Output the (x, y) coordinate of the center of the cell containing the given text.  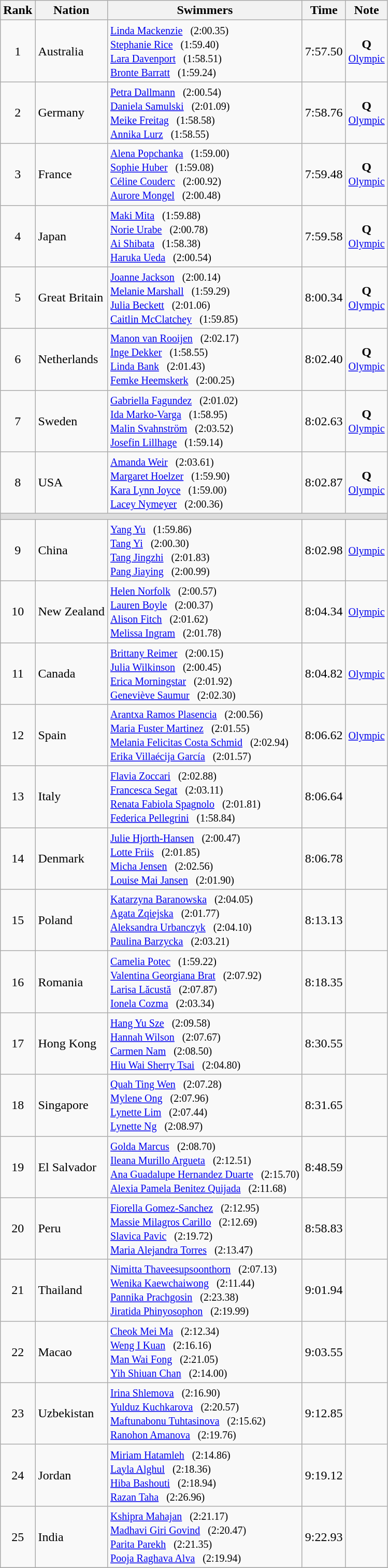
12 (18, 736)
8:02.40 (324, 359)
8:04.34 (324, 611)
2 (18, 113)
Swimmers (205, 10)
Katarzyna Baranowska (2:04.05) Agata Zqiejska (2:01.77) Aleksandra Urbanczyk (2:04.10) Paulina Barzycka (2:03.21) (205, 920)
Miriam Hatamleh (2:14.86) Layla Alghul (2:18.36) Hiba Bashouti (2:18.94) Razan Taha (2:26.96) (205, 1475)
9:22.93 (324, 1536)
Helen Norfolk (2:00.57) Lauren Boyle (2:00.37) Alison Fitch (2:01.62) Melissa Ingram (2:01.78) (205, 611)
Time (324, 10)
8:31.65 (324, 1105)
Macao (71, 1352)
Flavia Zoccari (2:02.88) Francesca Segat (2:03.11) Renata Fabiola Spagnolo (2:01.81) Federica Pellegrini (1:58.84) (205, 797)
Hong Kong (71, 1043)
23 (18, 1413)
Thailand (71, 1290)
China (71, 550)
14 (18, 859)
Denmark (71, 859)
25 (18, 1536)
9:19.12 (324, 1475)
Jordan (71, 1475)
7:59.48 (324, 174)
Brittany Reimer (2:00.15) Julia Wilkinson (2:00.45) Erica Morningstar (2:01.92) Geneviève Saumur (2:02.30) (205, 673)
Peru (71, 1229)
17 (18, 1043)
8:58.83 (324, 1229)
Singapore (71, 1105)
Australia (71, 51)
Romania (71, 982)
8 (18, 483)
8:48.59 (324, 1167)
Irina Shlemova (2:16.90) Yulduz Kuchkarova (2:20.57) Maftunabonu Tuhtasinova (2:15.62) Ranohon Amanova (2:19.76) (205, 1413)
Japan (71, 236)
8:04.82 (324, 673)
9:03.55 (324, 1352)
Linda Mackenzie (2:00.35) Stephanie Rice (1:59.40) Lara Davenport (1:58.51) Bronte Barratt (1:59.24) (205, 51)
3 (18, 174)
7:58.76 (324, 113)
Hang Yu Sze (2:09.58) Hannah Wilson (2:07.67) Carmen Nam (2:08.50) Hiu Wai Sherry Tsai (2:04.80) (205, 1043)
Nimitta Thaveesupsoonthorn (2:07.13) Wenika Kaewchaiwong (2:11.44) Pannika Prachgosin (2:23.38) Jiratida Phinyosophon (2:19.99) (205, 1290)
18 (18, 1105)
Amanda Weir (2:03.61) Margaret Hoelzer (1:59.90) Kara Lynn Joyce (1:59.00) Lacey Nymeyer (2:00.36) (205, 483)
USA (71, 483)
9:01.94 (324, 1290)
11 (18, 673)
Julie Hjorth-Hansen (2:00.47) Lotte Friis (2:01.85) Micha Jensen (2:02.56) Louise Mai Jansen (2:01.90) (205, 859)
20 (18, 1229)
Great Britain (71, 297)
Poland (71, 920)
Italy (71, 797)
10 (18, 611)
16 (18, 982)
8:06.78 (324, 859)
Germany (71, 113)
Camelia Potec (1:59.22) Valentina Georgiana Brat (2:07.92) Larisa Lăcustă (2:07.87) Ionela Cozma (2:03.34) (205, 982)
8:06.62 (324, 736)
7:59.58 (324, 236)
Spain (71, 736)
Fiorella Gomez-Sanchez (2:12.95) Massie Milagros Carillo (2:12.69) Slavica Pavic (2:19.72) Maria Alejandra Torres (2:13.47) (205, 1229)
Quah Ting Wen (2:07.28) Mylene Ong (2:07.96) Lynette Lim (2:07.44) Lynette Ng (2:08.97) (205, 1105)
India (71, 1536)
New Zealand (71, 611)
Yang Yu (1:59.86) Tang Yi (2:00.30) Tang Jingzhi (2:01.83) Pang Jiaying (2:00.99) (205, 550)
6 (18, 359)
21 (18, 1290)
Cheok Mei Ma (2:12.34) Weng I Kuan (2:16.16) Man Wai Fong (2:21.05) Yih Shiuan Chan (2:14.00) (205, 1352)
Uzbekistan (71, 1413)
Kshipra Mahajan (2:21.17) Madhavi Giri Govind (2:20.47) Parita Parekh (2:21.35) Pooja Raghava Alva (2:19.94) (205, 1536)
1 (18, 51)
Nation (71, 10)
13 (18, 797)
9:12.85 (324, 1413)
Manon van Rooijen (2:02.17) Inge Dekker (1:58.55) Linda Bank (2:01.43) Femke Heemskerk (2:00.25) (205, 359)
Golda Marcus (2:08.70) Ileana Murillo Argueta (2:12.51) Ana Guadalupe Hernandez Duarte (2:15.70) Alexia Pamela Benitez Quijada (2:11.68) (205, 1167)
8:00.34 (324, 297)
Sweden (71, 421)
Gabriella Fagundez (2:01.02) Ida Marko-Varga (1:58.95) Malin Svahnström (2:03.52) Josefin Lillhage (1:59.14) (205, 421)
8:18.35 (324, 982)
9 (18, 550)
Note (367, 10)
Arantxa Ramos Plasencia (2:00.56) Maria Fuster Martinez (2:01.55) Melania Felicitas Costa Schmid (2:02.94) Erika Villaécija García (2:01.57) (205, 736)
24 (18, 1475)
Joanne Jackson (2:00.14) Melanie Marshall (1:59.29) Julia Beckett (2:01.06) Caitlin McClatchey (1:59.85) (205, 297)
8:02.63 (324, 421)
Maki Mita (1:59.88) Norie Urabe (2:00.78) Ai Shibata (1:58.38) Haruka Ueda (2:00.54) (205, 236)
Alena Popchanka (1:59.00) Sophie Huber (1:59.08) Céline Couderc (2:00.92) Aurore Mongel (2:00.48) (205, 174)
4 (18, 236)
Petra Dallmann (2:00.54) Daniela Samulski (2:01.09) Meike Freitag (1:58.58) Annika Lurz (1:58.55) (205, 113)
Netherlands (71, 359)
Rank (18, 10)
7 (18, 421)
8:02.98 (324, 550)
8:02.87 (324, 483)
22 (18, 1352)
8:13.13 (324, 920)
Canada (71, 673)
France (71, 174)
8:06.64 (324, 797)
5 (18, 297)
El Salvador (71, 1167)
15 (18, 920)
7:57.50 (324, 51)
8:30.55 (324, 1043)
19 (18, 1167)
